Scan for the cell matching the given text and deliver its [x, y] coordinate at center. 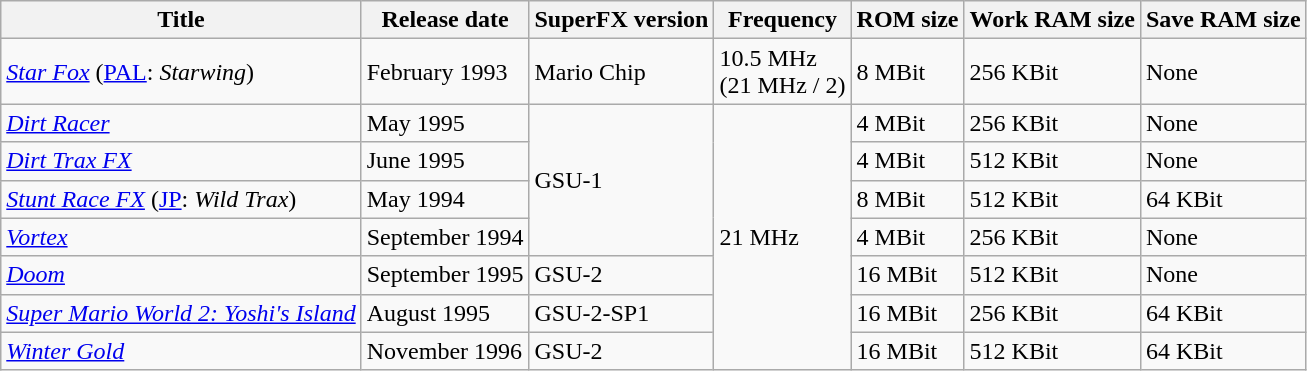
GSU-2-SP1 [622, 313]
Star Fox (PAL: Starwing) [181, 72]
SuperFX version [622, 20]
May 1995 [445, 123]
Vortex [181, 237]
Mario Chip [622, 72]
February 1993 [445, 72]
Save RAM size [1223, 20]
Winter Gold [181, 351]
Dirt Trax FX [181, 161]
GSU-1 [622, 180]
Work RAM size [1052, 20]
November 1996 [445, 351]
Title [181, 20]
August 1995 [445, 313]
Doom [181, 275]
May 1994 [445, 199]
21 MHz [782, 237]
September 1995 [445, 275]
September 1994 [445, 237]
June 1995 [445, 161]
Stunt Race FX (JP: Wild Trax) [181, 199]
Frequency [782, 20]
Dirt Racer [181, 123]
Release date [445, 20]
ROM size [908, 20]
10.5 MHz(21 MHz / 2) [782, 72]
Super Mario World 2: Yoshi's Island [181, 313]
